Identify which cell holds the provided text, then report its (X, Y) central coordinate. 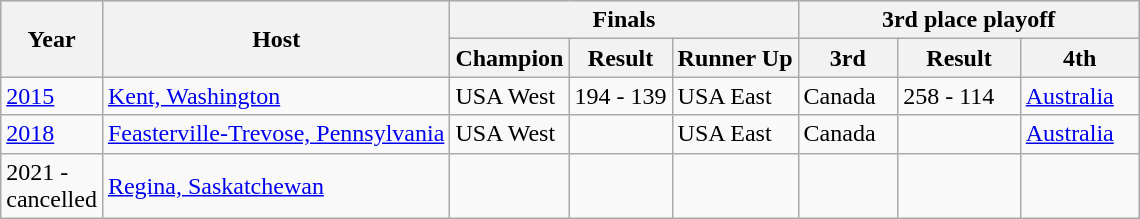
Kent, Washington (276, 96)
Finals (624, 20)
Champion (510, 58)
3rd (848, 58)
258 - 114 (960, 96)
4th (1080, 58)
Feasterville-Trevose, Pennsylvania (276, 134)
Regina, Saskatchewan (276, 186)
Year (52, 39)
194 - 139 (620, 96)
Runner Up (735, 58)
2021 - cancelled (52, 186)
2018 (52, 134)
Host (276, 39)
2015 (52, 96)
3rd place playoff (968, 20)
